Pinpoint the cell where the given text exists, returning its (X, Y) midpoint coordinate. 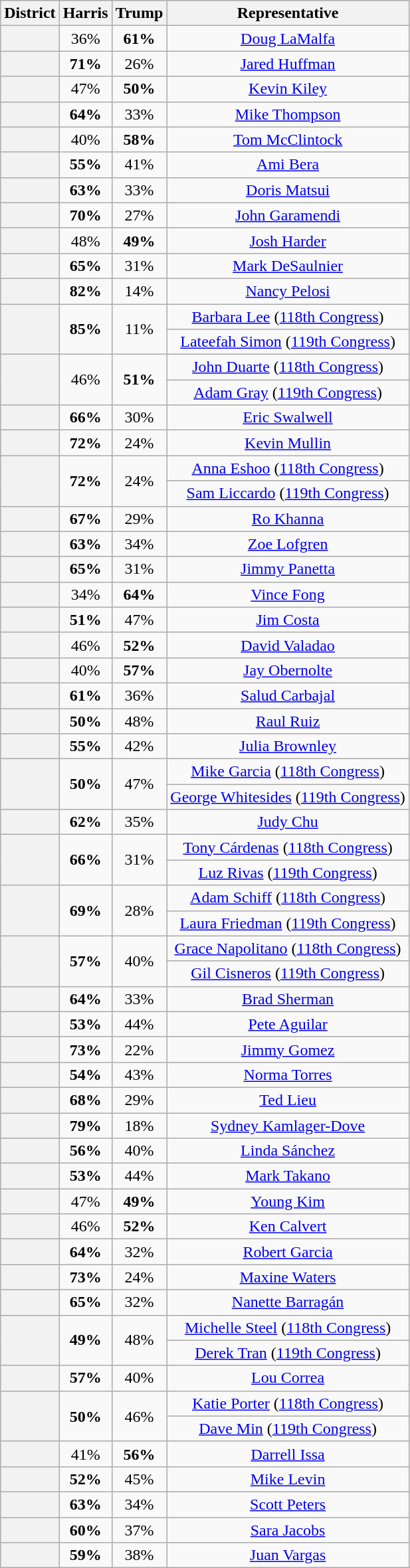
Mike Garcia (118th Congress) (288, 772)
Young Kim (288, 1201)
Zoe Lofgren (288, 544)
Kevin Kiley (288, 89)
Derek Tran (119th Congress) (288, 1353)
82% (85, 291)
71% (85, 64)
George Whitesides (119th Congress) (288, 797)
Trump (140, 13)
69% (85, 911)
60% (85, 1529)
Jay Obernolte (288, 670)
Adam Schiff (118th Congress) (288, 898)
Julia Brownley (288, 746)
John Duarte (118th Congress) (288, 367)
18% (140, 1126)
Ted Lieu (288, 1100)
Doris Matsui (288, 190)
27% (140, 215)
85% (85, 329)
Brad Sherman (288, 999)
Ami Bera (288, 165)
Laura Friedman (119th Congress) (288, 923)
Jimmy Panetta (288, 569)
Robert Garcia (288, 1252)
Barbara Lee (118th Congress) (288, 317)
Jim Costa (288, 620)
Mike Thompson (288, 114)
14% (140, 291)
Sydney Kamlager-Dove (288, 1126)
54% (85, 1075)
John Garamendi (288, 215)
67% (85, 519)
Mark DeSaulnier (288, 266)
Sam Liccardo (119th Congress) (288, 493)
Pete Aguilar (288, 1024)
11% (140, 329)
Doug LaMalfa (288, 39)
Nancy Pelosi (288, 291)
Lou Correa (288, 1378)
Tom McClintock (288, 139)
Josh Harder (288, 240)
59% (85, 1555)
30% (140, 418)
Representative (288, 13)
Raul Ruiz (288, 721)
26% (140, 64)
Scott Peters (288, 1504)
Juan Vargas (288, 1555)
45% (140, 1479)
Tony Cárdenas (118th Congress) (288, 847)
Gil Cisneros (119th Congress) (288, 974)
28% (140, 911)
35% (140, 822)
42% (140, 746)
Harris (85, 13)
Eric Swalwell (288, 418)
Ken Calvert (288, 1227)
62% (85, 822)
Dave Min (119th Congress) (288, 1429)
58% (140, 139)
Michelle Steel (118th Congress) (288, 1328)
37% (140, 1529)
Sara Jacobs (288, 1529)
79% (85, 1126)
43% (140, 1075)
Luz Rivas (119th Congress) (288, 873)
Jimmy Gomez (288, 1049)
Linda Sánchez (288, 1151)
38% (140, 1555)
Kevin Mullin (288, 443)
Salud Carbajal (288, 695)
Grace Napolitano (118th Congress) (288, 948)
70% (85, 215)
Katie Porter (118th Congress) (288, 1403)
Darrell Issa (288, 1454)
Nanette Barragán (288, 1302)
District (30, 13)
Adam Gray (119th Congress) (288, 392)
David Valadao (288, 645)
Vince Fong (288, 594)
Jared Huffman (288, 64)
Norma Torres (288, 1075)
68% (85, 1100)
Lateefah Simon (119th Congress) (288, 342)
Mike Levin (288, 1479)
22% (140, 1049)
Ro Khanna (288, 519)
Mark Takano (288, 1176)
Judy Chu (288, 822)
Maxine Waters (288, 1277)
Anna Eshoo (118th Congress) (288, 468)
